Pinpoint the cell where the given text exists, returning its [x, y] midpoint coordinate. 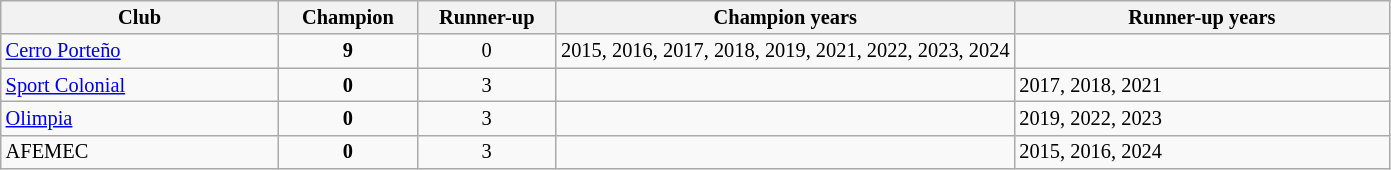
2019, 2022, 2023 [1202, 118]
Runner-up [486, 17]
2015, 2016, 2024 [1202, 152]
9 [348, 51]
2015, 2016, 2017, 2018, 2019, 2021, 2022, 2023, 2024 [785, 51]
Champion years [785, 17]
Olimpia [140, 118]
Club [140, 17]
Sport Colonial [140, 85]
Runner-up years [1202, 17]
2017, 2018, 2021 [1202, 85]
Champion [348, 17]
Cerro Porteño [140, 51]
AFEMEC [140, 152]
